Identify which cell holds the provided text, then report its (x, y) central coordinate. 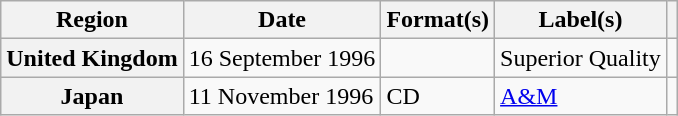
Region (92, 20)
11 November 1996 (282, 96)
CD (438, 96)
A&M (581, 96)
Label(s) (581, 20)
Superior Quality (581, 58)
Date (282, 20)
16 September 1996 (282, 58)
Format(s) (438, 20)
Japan (92, 96)
United Kingdom (92, 58)
